Output the (x, y) coordinate of the center of the cell containing the given text.  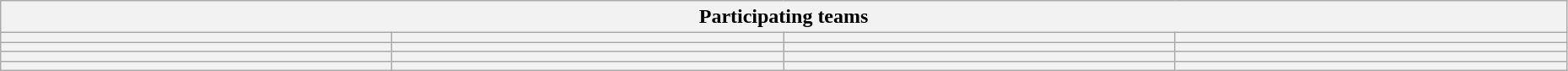
Participating teams (784, 17)
